Extract the (x, y) coordinate from the center of the cell holding the provided text.  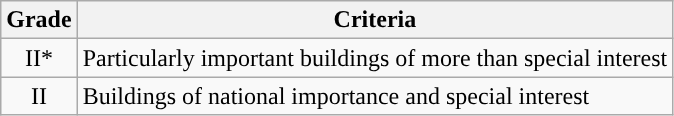
II (39, 96)
II* (39, 58)
Criteria (375, 20)
Particularly important buildings of more than special interest (375, 58)
Buildings of national importance and special interest (375, 96)
Grade (39, 20)
